Scan for the cell matching the given text and deliver its (x, y) coordinate at center. 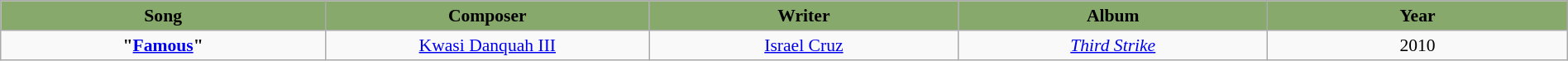
"Famous" (164, 45)
Kwasi Danquah III (488, 45)
Song (164, 16)
Album (1113, 16)
Year (1417, 16)
Israel Cruz (804, 45)
Writer (804, 16)
2010 (1417, 45)
Third Strike (1113, 45)
Composer (488, 16)
